Output the [X, Y] coordinate of the center of the cell containing the given text.  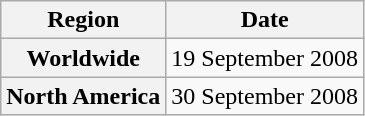
Region [84, 20]
30 September 2008 [265, 96]
North America [84, 96]
Worldwide [84, 58]
Date [265, 20]
19 September 2008 [265, 58]
